Locate the cell with the specified text and output its (X, Y) center coordinate. 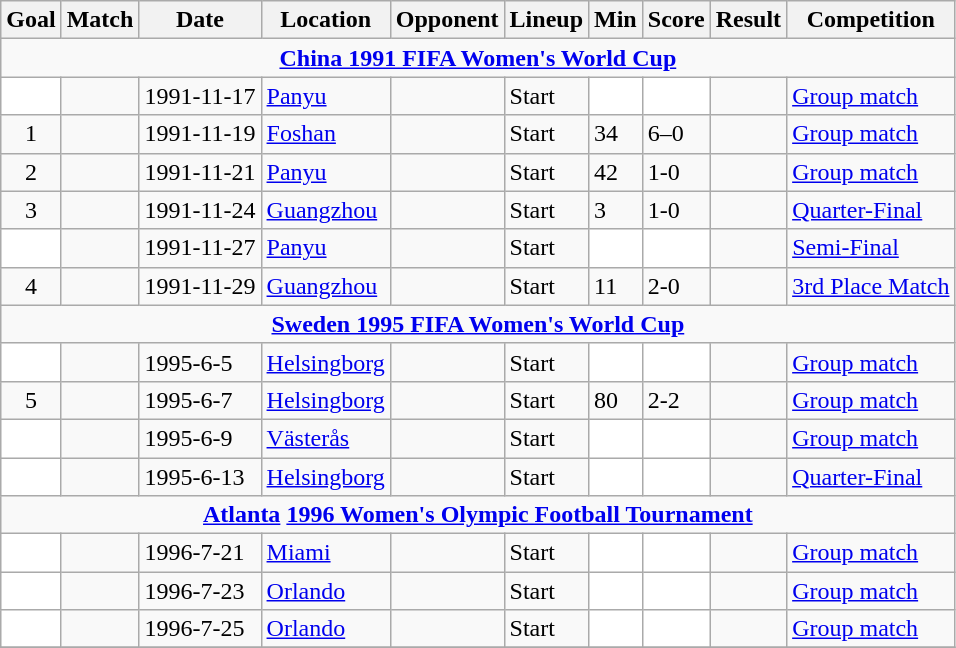
1995-6-7 (200, 400)
2-0 (676, 286)
Score (676, 20)
2 (31, 172)
1996-7-21 (200, 553)
1991-11-24 (200, 210)
China 1991 FIFA Women's World Cup (478, 58)
Goal (31, 20)
6–0 (676, 134)
5 (31, 400)
2-2 (676, 400)
1996-7-23 (200, 591)
Lineup (546, 20)
42 (616, 172)
Opponent (447, 20)
Semi-Final (871, 248)
Match (100, 20)
Miami (326, 553)
1995-6-5 (200, 362)
Result (748, 20)
80 (616, 400)
Sweden 1995 FIFA Women's World Cup (478, 324)
34 (616, 134)
1995-6-9 (200, 438)
Min (616, 20)
11 (616, 286)
4 (31, 286)
3rd Place Match (871, 286)
1996-7-25 (200, 629)
Foshan (326, 134)
1991-11-27 (200, 248)
Västerås (326, 438)
Date (200, 20)
Location (326, 20)
1991-11-19 (200, 134)
1 (31, 134)
1991-11-21 (200, 172)
1991-11-29 (200, 286)
1991-11-17 (200, 96)
Atlanta 1996 Women's Olympic Football Tournament (478, 515)
Competition (871, 20)
1995-6-13 (200, 477)
